Extract the (x, y) coordinate from the center of the cell holding the provided text.  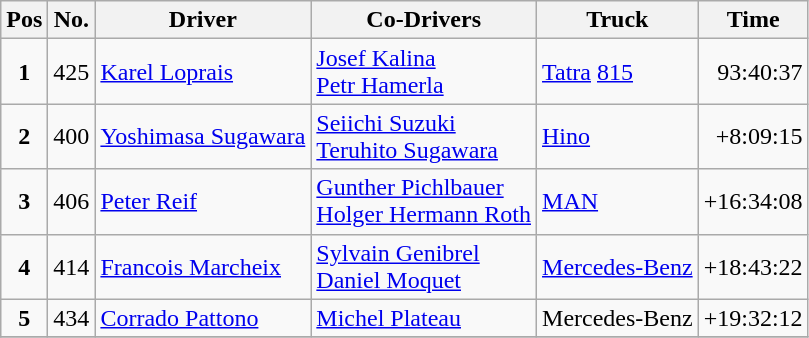
Peter Reif (203, 202)
Corrado Pattono (203, 318)
MAN (618, 202)
Michel Plateau (424, 318)
Gunther Pichlbauer Holger Hermann Roth (424, 202)
Sylvain Genibrel Daniel Moquet (424, 266)
425 (72, 72)
Seiichi Suzuki Teruhito Sugawara (424, 136)
5 (24, 318)
Tatra 815 (618, 72)
2 (24, 136)
4 (24, 266)
No. (72, 20)
400 (72, 136)
Time (753, 20)
414 (72, 266)
406 (72, 202)
Hino (618, 136)
3 (24, 202)
Truck (618, 20)
434 (72, 318)
Driver (203, 20)
Francois Marcheix (203, 266)
+16:34:08 (753, 202)
Co-Drivers (424, 20)
Josef Kalina Petr Hamerla (424, 72)
Karel Loprais (203, 72)
93:40:37 (753, 72)
+19:32:12 (753, 318)
Pos (24, 20)
+8:09:15 (753, 136)
Yoshimasa Sugawara (203, 136)
1 (24, 72)
+18:43:22 (753, 266)
